Return (X, Y) of the center of cell containing provided text 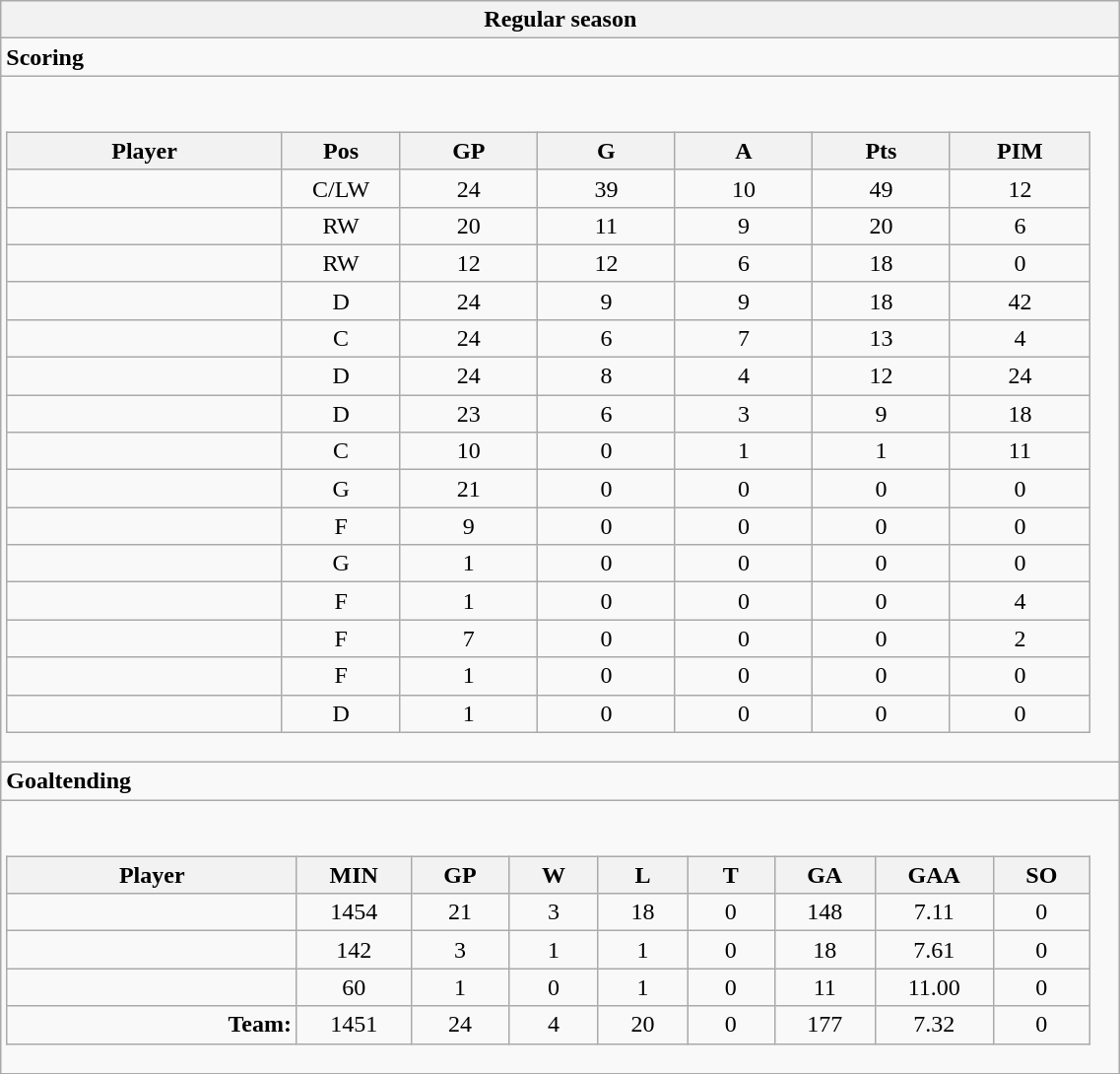
Team: (152, 1025)
1454 (354, 912)
Player MIN GP W L T GA GAA SO 1454 21 3 18 0 148 7.11 0 142 3 1 1 0 18 7.61 0 60 1 0 1 0 11 11.00 0 Team: 1451 24 4 20 0 177 7.32 0 (560, 937)
Pos (341, 151)
39 (607, 188)
Goaltending (560, 780)
Scoring (560, 57)
GA (824, 875)
C/LW (341, 188)
7.11 (934, 912)
T (731, 875)
148 (824, 912)
8 (607, 376)
23 (469, 414)
142 (354, 950)
PIM (1020, 151)
L (642, 875)
2 (1020, 638)
49 (882, 188)
42 (1020, 301)
GAA (934, 875)
1451 (354, 1025)
177 (824, 1025)
Regular season (560, 20)
11.00 (934, 987)
7.61 (934, 950)
60 (354, 987)
SO (1041, 875)
7.32 (934, 1025)
Pts (882, 151)
W (554, 875)
MIN (354, 875)
13 (882, 338)
A (744, 151)
